Find where the given text appears and provide that cell's center as [x, y] coordinate. 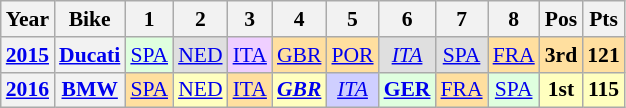
2015 [28, 55]
Bike [90, 19]
2016 [28, 90]
BMW [90, 90]
7 [461, 19]
3 [250, 19]
Pts [604, 19]
5 [352, 19]
4 [300, 19]
POR [352, 55]
GER [408, 90]
Ducati [90, 55]
6 [408, 19]
8 [514, 19]
121 [604, 55]
Pos [562, 19]
2 [200, 19]
3rd [562, 55]
1 [149, 19]
Year [28, 19]
115 [604, 90]
1st [562, 90]
